Identify which cell holds the provided text, then report its [x, y] central coordinate. 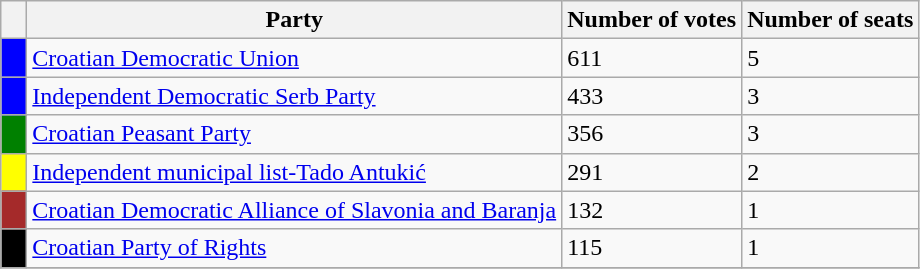
Croatian Democratic Alliance of Slavonia and Baranja [294, 210]
Croatian Party of Rights [294, 248]
Croatian Peasant Party [294, 134]
115 [652, 248]
Independent Democratic Serb Party [294, 96]
Party [294, 20]
611 [652, 58]
Croatian Democratic Union [294, 58]
Number of seats [830, 20]
5 [830, 58]
2 [830, 172]
Independent municipal list-Tado Antukić [294, 172]
132 [652, 210]
356 [652, 134]
291 [652, 172]
433 [652, 96]
Number of votes [652, 20]
